For the text-containing cell, return its midpoint in (X, Y) coordinate format. 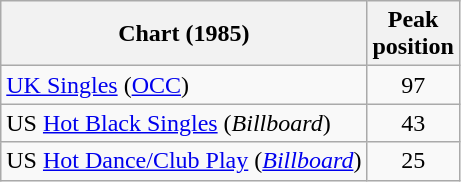
97 (413, 85)
Peakposition (413, 34)
43 (413, 123)
25 (413, 161)
US Hot Dance/Club Play (Billboard) (184, 161)
US Hot Black Singles (Billboard) (184, 123)
UK Singles (OCC) (184, 85)
Chart (1985) (184, 34)
